Extract the [X, Y] coordinate from the center of the cell holding the provided text.  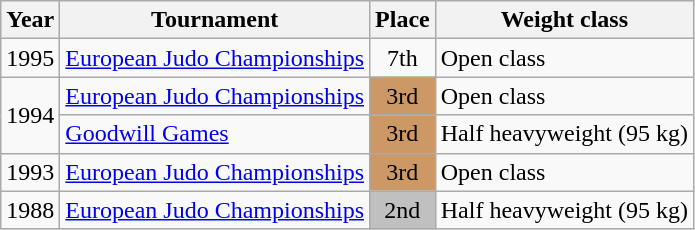
7th [403, 58]
Goodwill Games [215, 134]
2nd [403, 210]
Tournament [215, 20]
Weight class [564, 20]
Year [30, 20]
Place [403, 20]
1988 [30, 210]
1995 [30, 58]
1994 [30, 115]
1993 [30, 172]
